Return (x, y) of the center of cell containing provided text 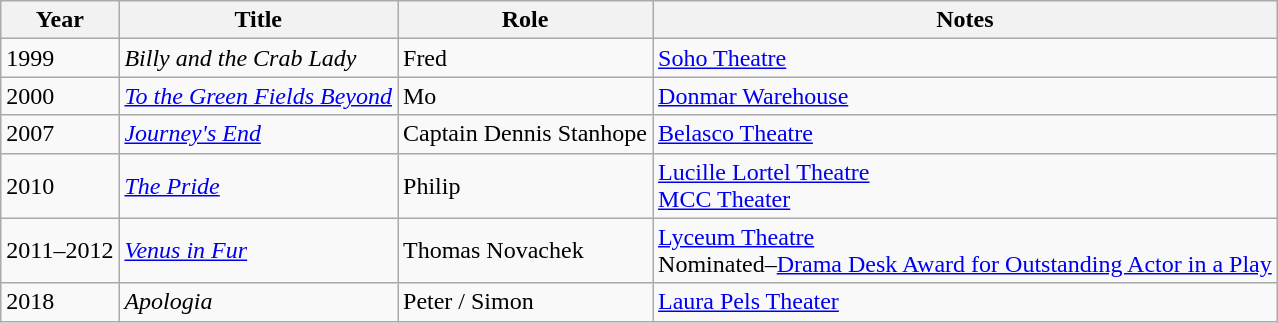
Mo (526, 96)
Thomas Novachek (526, 250)
Soho Theatre (966, 58)
2010 (60, 186)
Billy and the Crab Lady (258, 58)
Donmar Warehouse (966, 96)
Laura Pels Theater (966, 302)
Role (526, 20)
Venus in Fur (258, 250)
Lyceum TheatreNominated–Drama Desk Award for Outstanding Actor in a Play (966, 250)
Lucille Lortel TheatreMCC Theater (966, 186)
2000 (60, 96)
Year (60, 20)
2007 (60, 134)
Belasco Theatre (966, 134)
The Pride (258, 186)
1999 (60, 58)
Peter / Simon (526, 302)
2011–2012 (60, 250)
Philip (526, 186)
Journey's End (258, 134)
2018 (60, 302)
Captain Dennis Stanhope (526, 134)
To the Green Fields Beyond (258, 96)
Fred (526, 58)
Apologia (258, 302)
Title (258, 20)
Notes (966, 20)
